For the text-containing cell, return its midpoint in [X, Y] coordinate format. 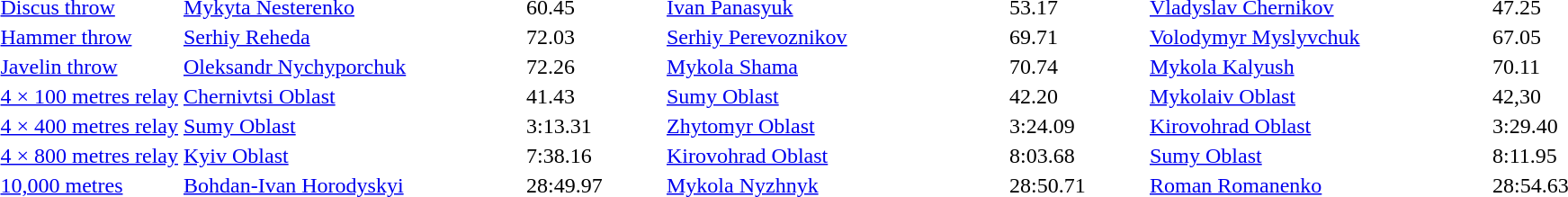
72.03 [594, 37]
Volodymyr Myslyvchuk [1318, 37]
3:13.31 [594, 126]
69.71 [1076, 37]
41.43 [594, 96]
72.26 [594, 67]
42.20 [1076, 96]
8:03.68 [1076, 156]
7:38.16 [594, 156]
Mykola Kalyush [1318, 67]
Kyiv Oblast [352, 156]
Mykola Shama [835, 67]
Serhiy Reheda [352, 37]
70.74 [1076, 67]
Serhiy Perevoznikov [835, 37]
Chernivtsi Oblast [352, 96]
Oleksandr Nychyporchuk [352, 67]
3:24.09 [1076, 126]
Zhytomyr Oblast [835, 126]
Mykolaiv Oblast [1318, 96]
